From the cell containing the given text, extract its center point as [x, y] coordinate. 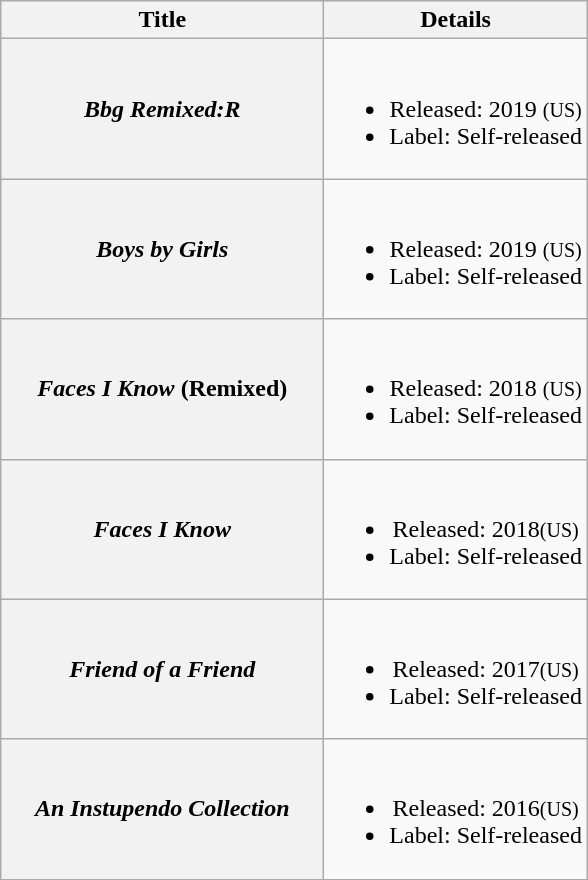
Friend of a Friend [162, 669]
Title [162, 20]
Faces I Know (Remixed) [162, 389]
An Instupendo Collection [162, 809]
Faces I Know [162, 529]
Released: 2018(US)Label: Self-released [456, 529]
Boys by Girls [162, 249]
Released: 2018 (US)Label: Self-released [456, 389]
Details [456, 20]
Released: 2017(US)Label: Self-released [456, 669]
Released: 2016(US)Label: Self-released [456, 809]
Bbg Remixed:R [162, 109]
